For the text-containing cell, return its midpoint in [x, y] coordinate format. 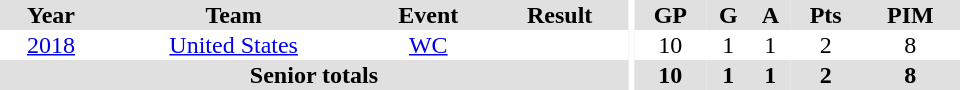
Event [428, 15]
Team [234, 15]
A [770, 15]
WC [428, 45]
Year [51, 15]
GP [670, 15]
Pts [826, 15]
United States [234, 45]
PIM [910, 15]
2018 [51, 45]
Senior totals [314, 75]
Result [560, 15]
G [728, 15]
